Determine the [x, y] coordinate at the center of the cell enclosing the given text.  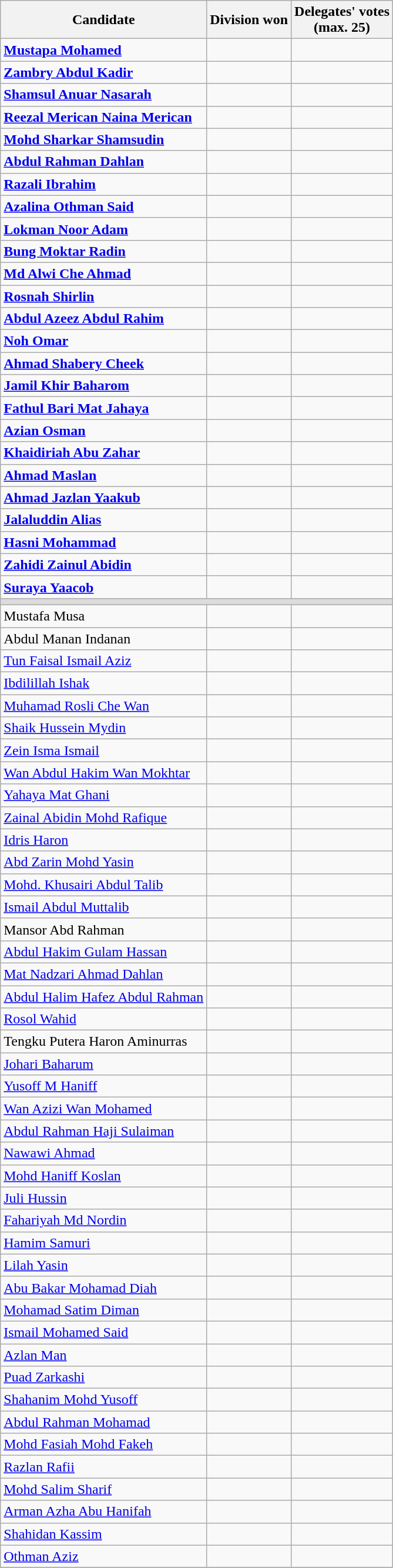
Ismail Mohamed Said [103, 1332]
Lokman Noor Adam [103, 229]
Noh Omar [103, 341]
Zainal Abidin Mohd Rafique [103, 818]
Razali Ibrahim [103, 184]
Tun Faisal Ismail Aziz [103, 661]
Tengku Putera Haron Aminurras [103, 1042]
Zein Isma Ismail [103, 750]
Abdul Rahman Haji Sulaiman [103, 1131]
Mohd. Khusairi Abdul Talib [103, 885]
Mustafa Musa [103, 616]
Shahanim Mohd Yusoff [103, 1400]
Jalaluddin Alias [103, 520]
Delegates' votes (max. 25) [342, 20]
Fahariyah Md Nordin [103, 1220]
Abdul Halim Hafez Abdul Rahman [103, 997]
Jamil Khir Baharom [103, 386]
Zahidi Zainul Abidin [103, 565]
Fathul Bari Mat Jahaya [103, 408]
Shahidan Kassim [103, 1534]
Mansor Abd Rahman [103, 929]
Abdul Manan Indanan [103, 638]
Rosnah Shirlin [103, 296]
Azalina Othman Said [103, 206]
Abdul Hakim Gulam Hassan [103, 952]
Mat Nadzari Ahmad Dahlan [103, 974]
Mohamad Satim Diman [103, 1310]
Suraya Yaacob [103, 587]
Ismail Abdul Muttalib [103, 907]
Shamsul Anuar Nasarah [103, 95]
Hamim Samuri [103, 1243]
Reezal Merican Naina Merican [103, 117]
Bung Moktar Radin [103, 251]
Division won [249, 20]
Mustapa Mohamed [103, 50]
Mohd Haniff Koslan [103, 1176]
Mohd Sharkar Shamsudin [103, 139]
Nawawi Ahmad [103, 1153]
Puad Zarkashi [103, 1377]
Idris Haron [103, 840]
Yusoff M Haniff [103, 1086]
Yahaya Mat Ghani [103, 795]
Razlan Rafii [103, 1467]
Abdul Azeez Abdul Rahim [103, 319]
Khaidiriah Abu Zahar [103, 453]
Candidate [103, 20]
Zambry Abdul Kadir [103, 72]
Mohd Fasiah Mohd Fakeh [103, 1444]
Wan Azizi Wan Mohamed [103, 1109]
Md Alwi Che Ahmad [103, 273]
Arman Azha Abu Hanifah [103, 1512]
Juli Hussin [103, 1198]
Azian Osman [103, 431]
Ahmad Shabery Cheek [103, 363]
Muhamad Rosli Che Wan [103, 706]
Lilah Yasin [103, 1265]
Hasni Mohammad [103, 542]
Ahmad Maslan [103, 475]
Othman Aziz [103, 1556]
Abdul Rahman Mohamad [103, 1422]
Abd Zarin Mohd Yasin [103, 862]
Rosol Wahid [103, 1019]
Ibdilillah Ishak [103, 683]
Abdul Rahman Dahlan [103, 162]
Azlan Man [103, 1355]
Mohd Salim Sharif [103, 1489]
Johari Baharum [103, 1064]
Abu Bakar Mohamad Diah [103, 1287]
Wan Abdul Hakim Wan Mokhtar [103, 773]
Shaik Hussein Mydin [103, 728]
Ahmad Jazlan Yaakub [103, 498]
